Detect which cell encompasses the target text, then output its [x, y] center coordinate. 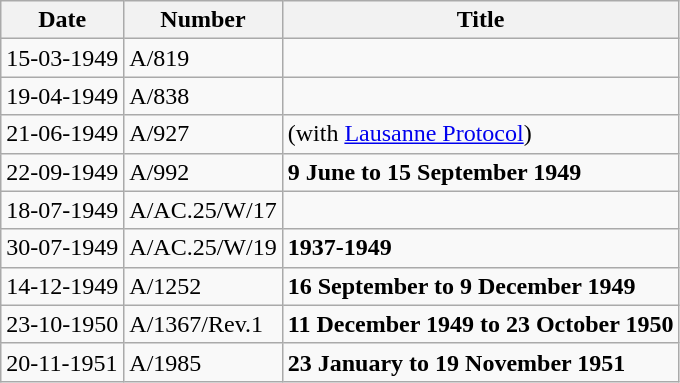
15-03-1949 [62, 58]
A/927 [203, 134]
9 June to 15 September 1949 [480, 172]
23 January to 19 November 1951 [480, 362]
21-06-1949 [62, 134]
A/838 [203, 96]
19-04-1949 [62, 96]
A/1252 [203, 286]
14-12-1949 [62, 286]
16 September to 9 December 1949 [480, 286]
Title [480, 20]
Date [62, 20]
22-09-1949 [62, 172]
A/819 [203, 58]
A/AC.25/W/19 [203, 248]
A/1985 [203, 362]
20-11-1951 [62, 362]
23-10-1950 [62, 324]
A/AC.25/W/17 [203, 210]
1937-1949 [480, 248]
18-07-1949 [62, 210]
Number [203, 20]
A/992 [203, 172]
30-07-1949 [62, 248]
A/1367/Rev.1 [203, 324]
(with Lausanne Protocol) [480, 134]
11 December 1949 to 23 October 1950 [480, 324]
